Provide the [x, y] coordinate of the cell's center where the given text is located.  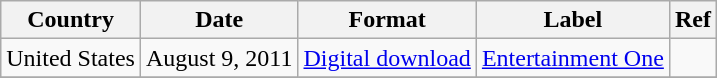
Ref [692, 20]
Digital download [387, 58]
Format [387, 20]
Label [572, 20]
United States [71, 58]
Entertainment One [572, 58]
August 9, 2011 [219, 58]
Date [219, 20]
Country [71, 20]
